Extract the (X, Y) coordinate from the center of the cell holding the provided text.  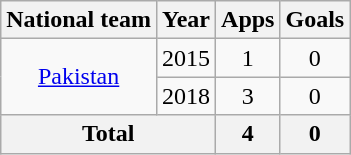
Apps (248, 20)
Year (186, 20)
Total (108, 134)
2018 (186, 96)
2015 (186, 58)
4 (248, 134)
National team (79, 20)
3 (248, 96)
Pakistan (79, 77)
Goals (315, 20)
1 (248, 58)
